From the cell containing the given text, extract its center point as (x, y) coordinate. 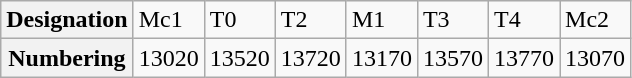
Numbering (67, 58)
13170 (382, 58)
13570 (452, 58)
13770 (524, 58)
13520 (240, 58)
13070 (596, 58)
T4 (524, 20)
Mc2 (596, 20)
13020 (168, 58)
Designation (67, 20)
13720 (310, 58)
M1 (382, 20)
T2 (310, 20)
Mc1 (168, 20)
T0 (240, 20)
T3 (452, 20)
